Capture the cell that displays the provided text and extract its [X, Y] central coordinate. 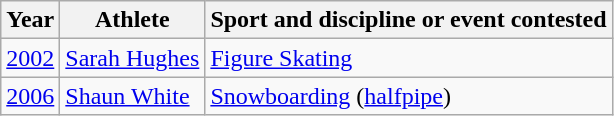
Sport and discipline or event contested [408, 20]
Athlete [132, 20]
Shaun White [132, 96]
2002 [30, 58]
Figure Skating [408, 58]
Year [30, 20]
Snowboarding (halfpipe) [408, 96]
Sarah Hughes [132, 58]
2006 [30, 96]
